Detect which cell encompasses the target text, then output its [X, Y] center coordinate. 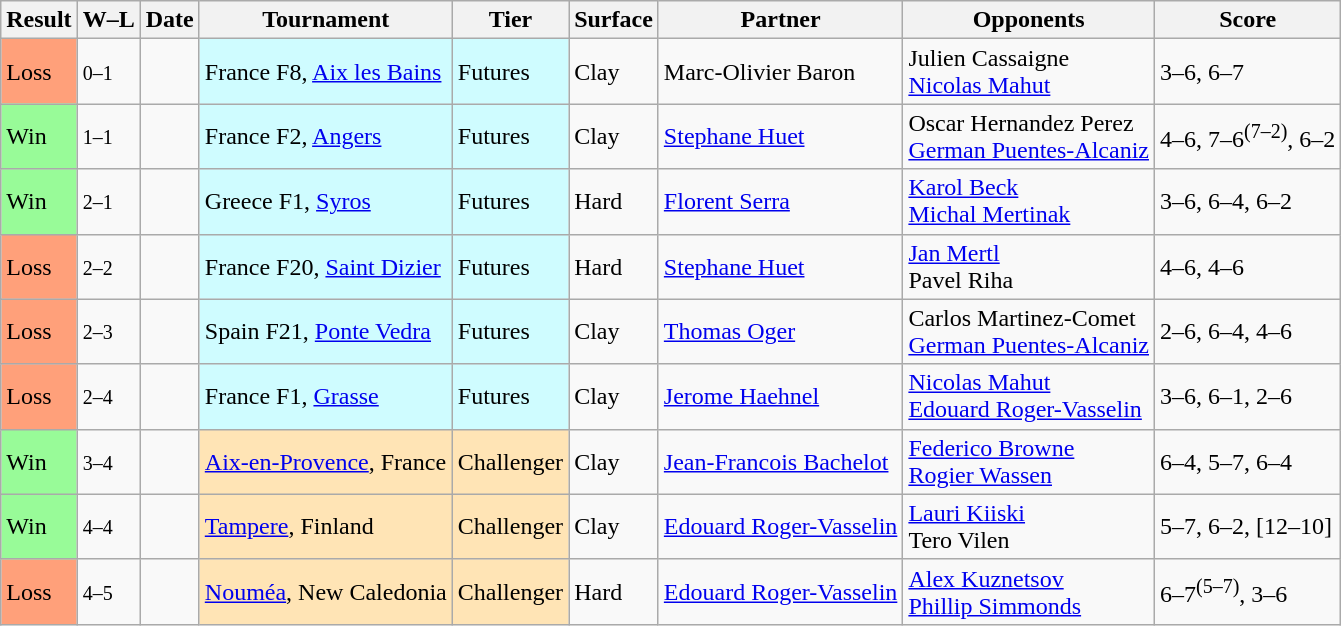
6–7(5–7), 3–6 [1248, 592]
Greece F1, Syros [326, 202]
Oscar Hernandez Perez German Puentes-Alcaniz [1029, 136]
Julien Cassaigne Nicolas Mahut [1029, 72]
Surface [614, 20]
4–6, 7–6(7–2), 6–2 [1248, 136]
Carlos Martinez-Comet German Puentes-Alcaniz [1029, 332]
4–4 [108, 526]
3–4 [108, 462]
Jean-Francois Bachelot [780, 462]
5–7, 6–2, [12–10] [1248, 526]
France F2, Angers [326, 136]
Score [1248, 20]
3–6, 6–4, 6–2 [1248, 202]
France F8, Aix les Bains [326, 72]
W–L [108, 20]
Nouméa, New Caledonia [326, 592]
Spain F21, Ponte Vedra [326, 332]
Date [170, 20]
0–1 [108, 72]
Tier [510, 20]
Tournament [326, 20]
2–2 [108, 266]
Karol Beck Michal Mertinak [1029, 202]
Aix-en-Provence, France [326, 462]
Tampere, Finland [326, 526]
2–4 [108, 396]
Thomas Oger [780, 332]
3–6, 6–7 [1248, 72]
Opponents [1029, 20]
Alex Kuznetsov Phillip Simmonds [1029, 592]
Jerome Haehnel [780, 396]
Florent Serra [780, 202]
3–6, 6–1, 2–6 [1248, 396]
4–6, 4–6 [1248, 266]
2–6, 6–4, 4–6 [1248, 332]
France F20, Saint Dizier [326, 266]
France F1, Grasse [326, 396]
2–1 [108, 202]
6–4, 5–7, 6–4 [1248, 462]
Jan Mertl Pavel Riha [1029, 266]
Partner [780, 20]
Lauri Kiiski Tero Vilen [1029, 526]
4–5 [108, 592]
Marc-Olivier Baron [780, 72]
Federico Browne Rogier Wassen [1029, 462]
1–1 [108, 136]
Nicolas Mahut Edouard Roger-Vasselin [1029, 396]
Result [39, 20]
2–3 [108, 332]
